Detect which cell encompasses the target text, then output its [x, y] center coordinate. 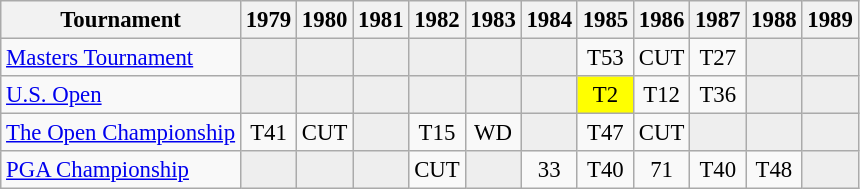
Masters Tournament [121, 58]
1986 [661, 20]
1983 [493, 20]
T41 [268, 133]
T15 [437, 133]
1989 [830, 20]
Tournament [121, 20]
T36 [718, 95]
71 [661, 170]
T53 [605, 58]
1988 [774, 20]
PGA Championship [121, 170]
1979 [268, 20]
T12 [661, 95]
1985 [605, 20]
T48 [774, 170]
1984 [549, 20]
1987 [718, 20]
The Open Championship [121, 133]
1982 [437, 20]
1981 [381, 20]
1980 [325, 20]
T47 [605, 133]
U.S. Open [121, 95]
WD [493, 133]
T27 [718, 58]
33 [549, 170]
T2 [605, 95]
